Scan for the cell matching the given text and deliver its (X, Y) coordinate at center. 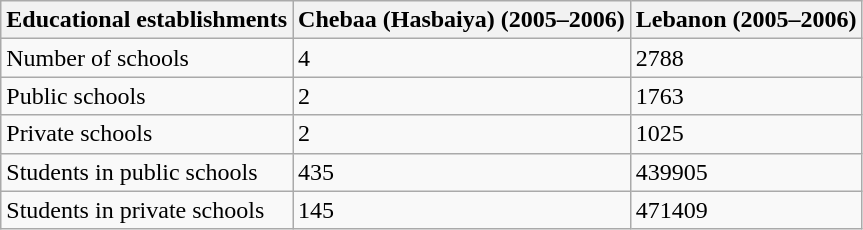
435 (462, 172)
1763 (746, 96)
471409 (746, 210)
Number of schools (147, 58)
Students in public schools (147, 172)
Private schools (147, 134)
2788 (746, 58)
Public schools (147, 96)
Lebanon (2005–2006) (746, 20)
Chebaa (Hasbaiya) (2005–2006) (462, 20)
Educational establishments (147, 20)
145 (462, 210)
439905 (746, 172)
1025 (746, 134)
4 (462, 58)
Students in private schools (147, 210)
